Return (X, Y) of the center of cell containing provided text 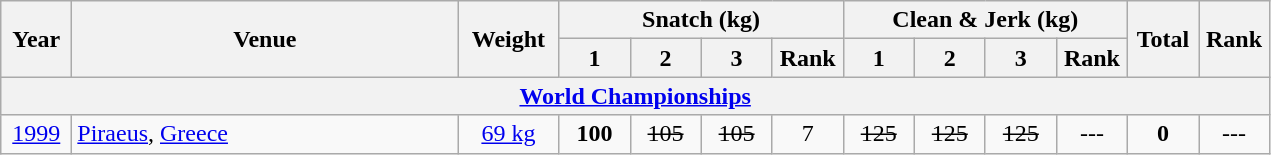
69 kg (508, 134)
Weight (508, 39)
Total (1162, 39)
Clean & Jerk (kg) (985, 20)
Year (36, 39)
World Championships (636, 96)
Piraeus, Greece (265, 134)
Snatch (kg) (701, 20)
7 (808, 134)
1999 (36, 134)
100 (594, 134)
Venue (265, 39)
0 (1162, 134)
